Locate the cell with the specified text and output its (x, y) center coordinate. 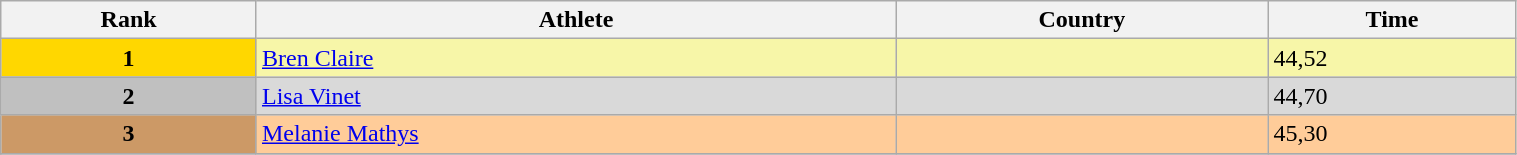
Time (1392, 20)
3 (129, 134)
Country (1082, 20)
44,70 (1392, 96)
1 (129, 58)
45,30 (1392, 134)
Athlete (576, 20)
Melanie Mathys (576, 134)
Lisa Vinet (576, 96)
Bren Claire (576, 58)
Rank (129, 20)
44,52 (1392, 58)
2 (129, 96)
